Return the [x, y] coordinate for the center point of the cell that contains the specified text.  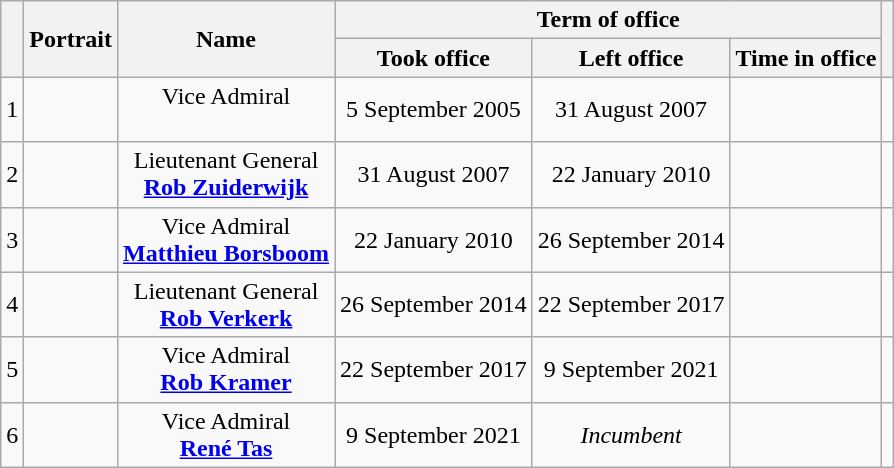
Left office [631, 58]
Took office [434, 58]
5 [12, 370]
Lieutenant GeneralRob Zuiderwijk [226, 174]
Incumbent [631, 434]
Vice AdmiralMatthieu Borsboom [226, 240]
5 September 2005 [434, 110]
Vice AdmiralRob Kramer [226, 370]
4 [12, 304]
Term of office [608, 20]
Lieutenant GeneralRob Verkerk [226, 304]
Vice Admiral [226, 110]
Vice AdmiralRené Tas [226, 434]
Portrait [71, 39]
6 [12, 434]
1 [12, 110]
3 [12, 240]
2 [12, 174]
Time in office [806, 58]
Name [226, 39]
